Locate the cell with the specified text and output its (x, y) center coordinate. 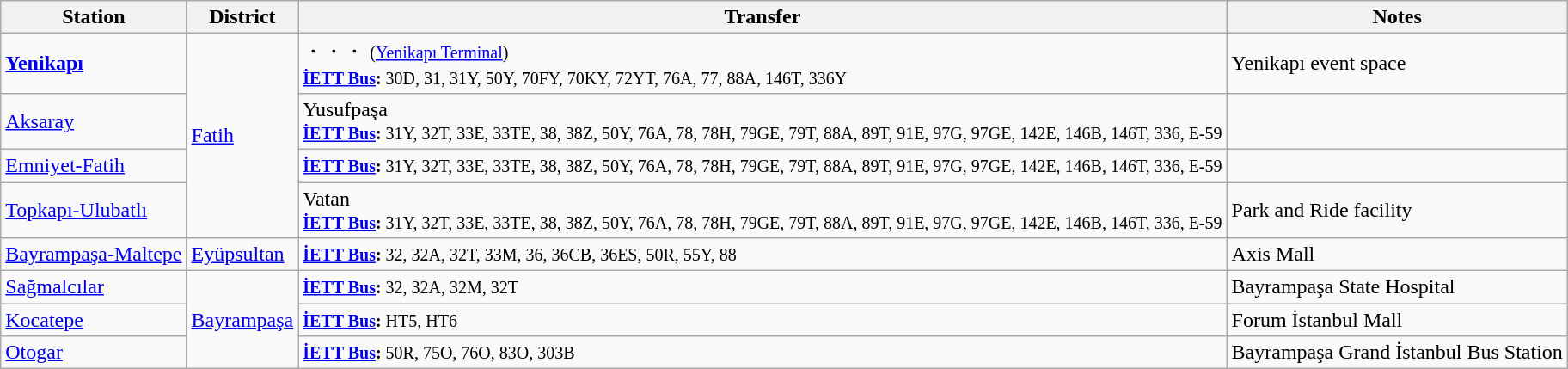
Otogar (94, 353)
Fatih (242, 136)
Emniyet-Fatih (94, 165)
İETT Bus: 50R, 75O, 76O, 83O, 303B (763, 353)
VatanİETT Bus: 31Y, 32T, 33E, 33TE, 38, 38Z, 50Y, 76A, 78, 78H, 79GE, 79T, 88A, 89T, 91E, 97G, 97GE, 142E, 146B, 146T, 336, E-59 (763, 210)
Sağmalcılar (94, 287)
İETT Bus: HT5, HT6 (763, 320)
Aksaray (94, 120)
İETT Bus: 31Y, 32T, 33E, 33TE, 38, 38Z, 50Y, 76A, 78, 78H, 79GE, 79T, 88A, 89T, 91E, 97G, 97GE, 142E, 146B, 146T, 336, E-59 (763, 165)
Forum İstanbul Mall (1397, 320)
Kocatepe (94, 320)
Bayrampaşa Grand İstanbul Bus Station (1397, 353)
İETT Bus: 32, 32A, 32T, 33M, 36, 36CB, 36ES, 50R, 55Y, 88 (763, 255)
YusufpaşaİETT Bus: 31Y, 32T, 33E, 33TE, 38, 38Z, 50Y, 76A, 78, 78H, 79GE, 79T, 88A, 89T, 91E, 97G, 97GE, 142E, 146B, 146T, 336, E-59 (763, 120)
İETT Bus: 32, 32A, 32M, 32T (763, 287)
・・・ (Yenikapı Terminal)İETT Bus: 30D, 31, 31Y, 50Y, 70FY, 70KY, 72YT, 76A, 77, 88A, 146T, 336Y (763, 64)
Bayrampaşa (242, 320)
Bayrampaşa State Hospital (1397, 287)
Eyüpsultan (242, 255)
Park and Ride facility (1397, 210)
Yenikapı (94, 64)
Yenikapı event space (1397, 64)
Station (94, 17)
Topkapı-Ulubatlı (94, 210)
Notes (1397, 17)
Transfer (763, 17)
Bayrampaşa-Maltepe (94, 255)
District (242, 17)
Axis Mall (1397, 255)
